Search for the cell housing the specified text and yield its [X, Y] center coordinate. 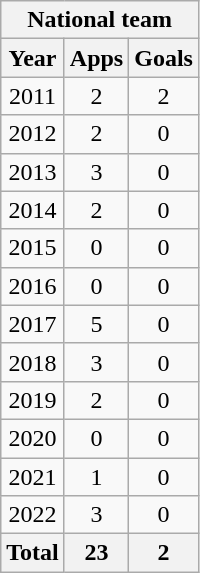
2020 [33, 438]
National team [100, 20]
2019 [33, 400]
2014 [33, 210]
2013 [33, 172]
5 [96, 324]
2011 [33, 96]
Year [33, 58]
1 [96, 477]
2016 [33, 286]
2021 [33, 477]
Apps [96, 58]
2018 [33, 362]
Goals [164, 58]
2022 [33, 515]
23 [96, 553]
Total [33, 553]
2015 [33, 248]
2012 [33, 134]
2017 [33, 324]
